Identify which cell holds the provided text, then report its [x, y] central coordinate. 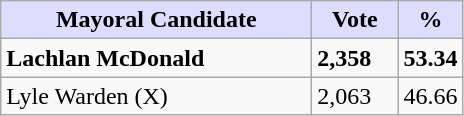
2,358 [355, 58]
46.66 [430, 96]
Vote [355, 20]
% [430, 20]
Lachlan McDonald [156, 58]
Lyle Warden (X) [156, 96]
53.34 [430, 58]
Mayoral Candidate [156, 20]
2,063 [355, 96]
